From the cell containing the given text, extract its center point as (X, Y) coordinate. 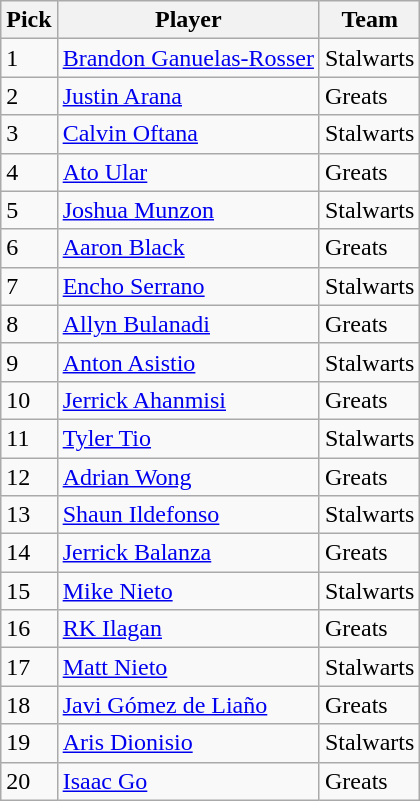
16 (29, 629)
15 (29, 591)
Anton Asistio (188, 362)
Brandon Ganuelas-Rosser (188, 58)
Tyler Tio (188, 438)
3 (29, 134)
1 (29, 58)
20 (29, 781)
Encho Serrano (188, 286)
19 (29, 743)
Jerrick Ahanmisi (188, 400)
Jerrick Balanza (188, 553)
10 (29, 400)
7 (29, 286)
14 (29, 553)
Allyn Bulanadi (188, 324)
8 (29, 324)
Calvin Oftana (188, 134)
Aaron Black (188, 248)
Mike Nieto (188, 591)
Justin Arana (188, 96)
Matt Nieto (188, 667)
13 (29, 515)
Ato Ular (188, 172)
RK Ilagan (188, 629)
Javi Gómez de Liaño (188, 705)
Joshua Munzon (188, 210)
12 (29, 477)
Player (188, 20)
Adrian Wong (188, 477)
Shaun Ildefonso (188, 515)
Team (369, 20)
4 (29, 172)
5 (29, 210)
Isaac Go (188, 781)
17 (29, 667)
2 (29, 96)
Aris Dionisio (188, 743)
11 (29, 438)
18 (29, 705)
Pick (29, 20)
6 (29, 248)
9 (29, 362)
